Search for the cell housing the specified text and yield its (x, y) center coordinate. 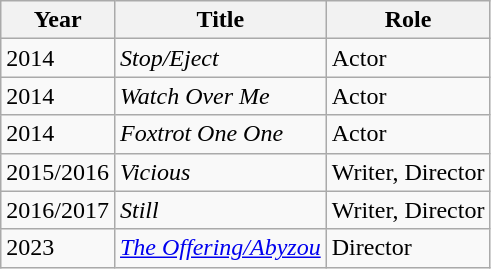
Vicious (220, 172)
Watch Over Me (220, 96)
Role (408, 20)
2016/2017 (58, 210)
Still (220, 210)
Title (220, 20)
Director (408, 248)
Year (58, 20)
Stop/Eject (220, 58)
The Offering/Abyzou (220, 248)
Foxtrot One One (220, 134)
2015/2016 (58, 172)
2023 (58, 248)
